Search for the cell housing the specified text and yield its [X, Y] center coordinate. 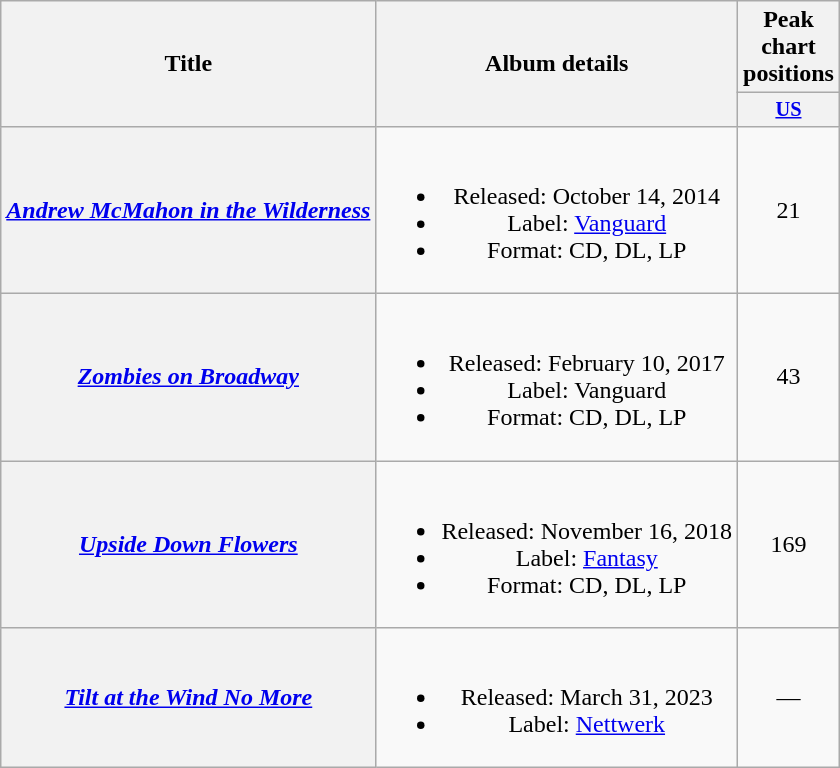
Album details [557, 64]
Released: February 10, 2017Label: VanguardFormat: CD, DL, LP [557, 378]
21 [789, 210]
Tilt at the Wind No More [188, 698]
Title [188, 64]
Released: March 31, 2023Label: Nettwerk [557, 698]
US [789, 110]
Zombies on Broadway [188, 378]
Andrew McMahon in the Wilderness [188, 210]
Released: November 16, 2018Label: FantasyFormat: CD, DL, LP [557, 544]
— [789, 698]
43 [789, 378]
Peak chart positions [789, 47]
Upside Down Flowers [188, 544]
169 [789, 544]
Released: October 14, 2014Label: VanguardFormat: CD, DL, LP [557, 210]
